Scan for the cell matching the given text and deliver its (X, Y) coordinate at center. 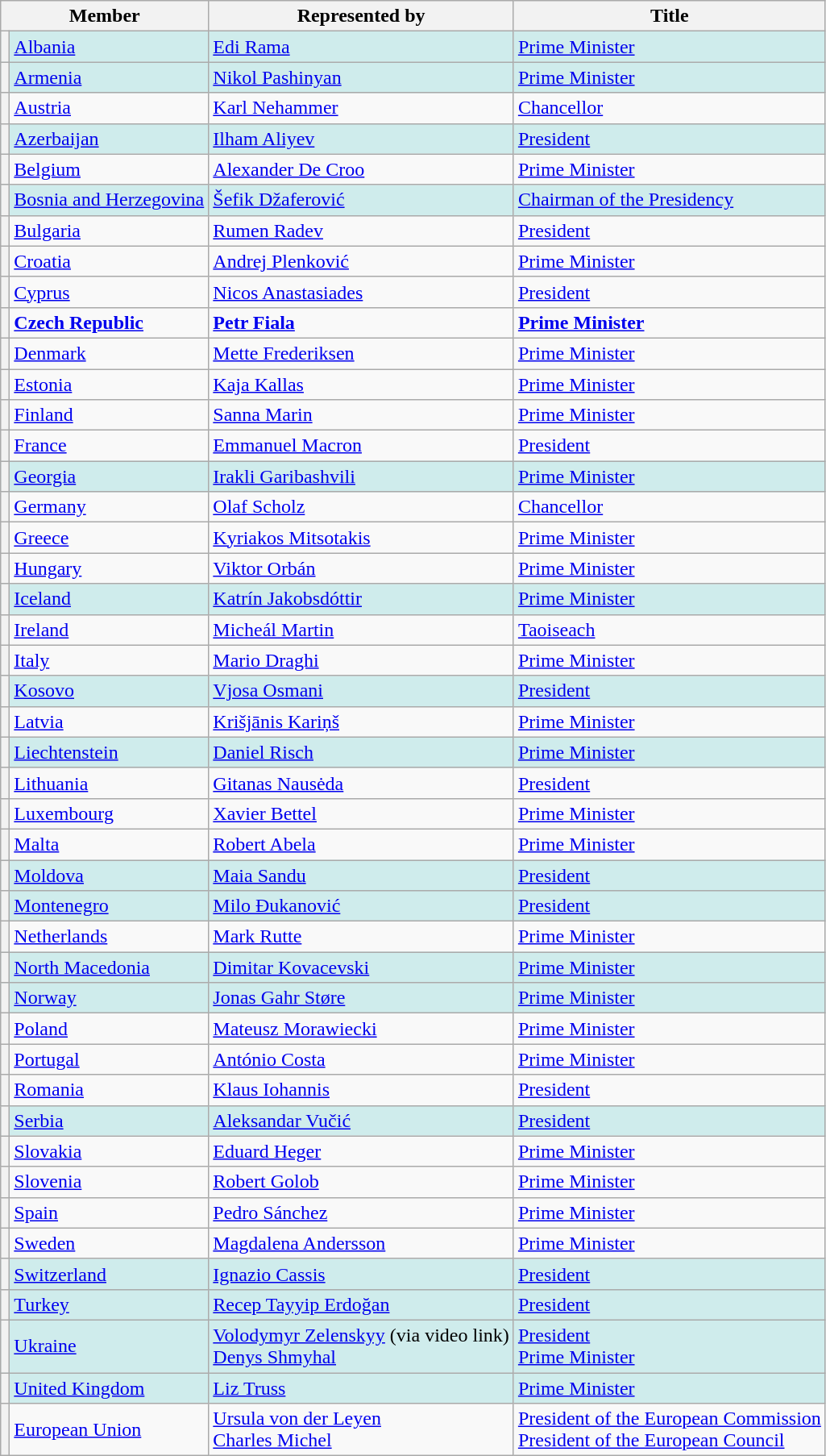
Mateusz Morawiecki (361, 1029)
Albania (110, 47)
Estonia (110, 385)
Lithuania (110, 783)
Mario Draghi (361, 660)
Austria (110, 108)
Klaus Iohannis (361, 1090)
Recep Tayyip Erdoğan (361, 1304)
Member (105, 16)
Liechtenstein (110, 752)
Vjosa Osmani (361, 691)
Šefik Džaferović (361, 200)
President of the European CommissionPresident of the European Council (669, 1430)
Greece (110, 538)
Sanna Marin (361, 415)
Serbia (110, 1121)
Italy (110, 660)
Germany (110, 507)
Netherlands (110, 937)
Iceland (110, 599)
Jonas Gahr Støre (361, 998)
Switzerland (110, 1274)
Volodymyr Zelenskyy (via video link)Denys Shmyhal (361, 1346)
Kaja Kallas (361, 385)
Emmanuel Macron (361, 446)
Luxembourg (110, 813)
Edi Rama (361, 47)
Croatia (110, 261)
Magdalena Andersson (361, 1243)
Portugal (110, 1059)
Ignazio Cassis (361, 1274)
Daniel Risch (361, 752)
Cyprus (110, 292)
Ukraine (110, 1346)
Olaf Scholz (361, 507)
United Kingdom (110, 1387)
Belgium (110, 169)
Slovakia (110, 1151)
Karl Nehammer (361, 108)
PresidentPrime Minister (669, 1346)
Title (669, 16)
Poland (110, 1029)
Xavier Bettel (361, 813)
Micheál Martin (361, 630)
Pedro Sánchez (361, 1213)
Finland (110, 415)
North Macedonia (110, 967)
Eduard Heger (361, 1151)
Andrej Plenković (361, 261)
Czech Republic (110, 322)
Robert Abela (361, 844)
Taoiseach (669, 630)
Liz Truss (361, 1387)
Mette Frederiksen (361, 353)
Bosnia and Herzegovina (110, 200)
Ursula von der LeyenCharles Michel (361, 1430)
Hungary (110, 568)
Bulgaria (110, 231)
Turkey (110, 1304)
Montenegro (110, 906)
Azerbaijan (110, 139)
Petr Fiala (361, 322)
European Union (110, 1430)
Kosovo (110, 691)
Denmark (110, 353)
Armenia (110, 77)
Ireland (110, 630)
Aleksandar Vučić (361, 1121)
Ilham Aliyev (361, 139)
Alexander De Croo (361, 169)
Represented by (361, 16)
Malta (110, 844)
Gitanas Nausėda (361, 783)
António Costa (361, 1059)
Spain (110, 1213)
Nicos Anastasiades (361, 292)
Slovenia (110, 1182)
Dimitar Kovacevski (361, 967)
France (110, 446)
Kyriakos Mitsotakis (361, 538)
Robert Golob (361, 1182)
Maia Sandu (361, 875)
Chairman of the Presidency (669, 200)
Norway (110, 998)
Viktor Orbán (361, 568)
Georgia (110, 476)
Irakli Garibashvili (361, 476)
Krišjānis Kariņš (361, 722)
Mark Rutte (361, 937)
Nikol Pashinyan (361, 77)
Katrín Jakobsdóttir (361, 599)
Rumen Radev (361, 231)
Milo Đukanović (361, 906)
Moldova (110, 875)
Sweden (110, 1243)
Latvia (110, 722)
Romania (110, 1090)
